Search for the cell housing the specified text and yield its [x, y] center coordinate. 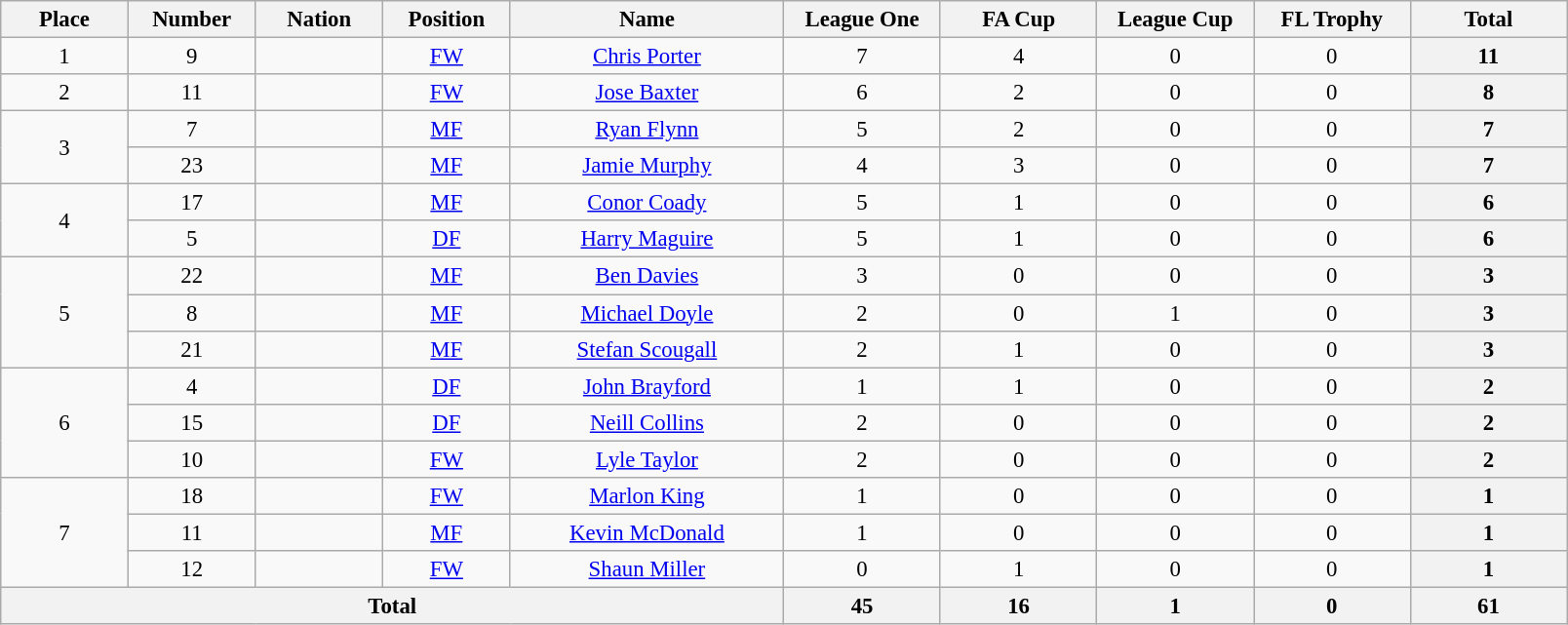
10 [191, 459]
22 [191, 276]
Neill Collins [647, 422]
61 [1488, 605]
12 [191, 569]
18 [191, 496]
FA Cup [1018, 20]
Number [191, 20]
League Cup [1176, 20]
Jose Baxter [647, 93]
Kevin McDonald [647, 532]
Name [647, 20]
15 [191, 422]
Harry Maguire [647, 239]
FL Trophy [1332, 20]
17 [191, 203]
John Brayford [647, 386]
23 [191, 166]
Ben Davies [647, 276]
Conor Coady [647, 203]
9 [191, 57]
16 [1018, 605]
45 [862, 605]
Position [447, 20]
Stefan Scougall [647, 349]
Marlon King [647, 496]
Place [64, 20]
21 [191, 349]
Chris Porter [647, 57]
Shaun Miller [647, 569]
Lyle Taylor [647, 459]
Jamie Murphy [647, 166]
Michael Doyle [647, 313]
League One [862, 20]
Nation [320, 20]
Ryan Flynn [647, 130]
